Identify which cell holds the provided text, then report its [X, Y] central coordinate. 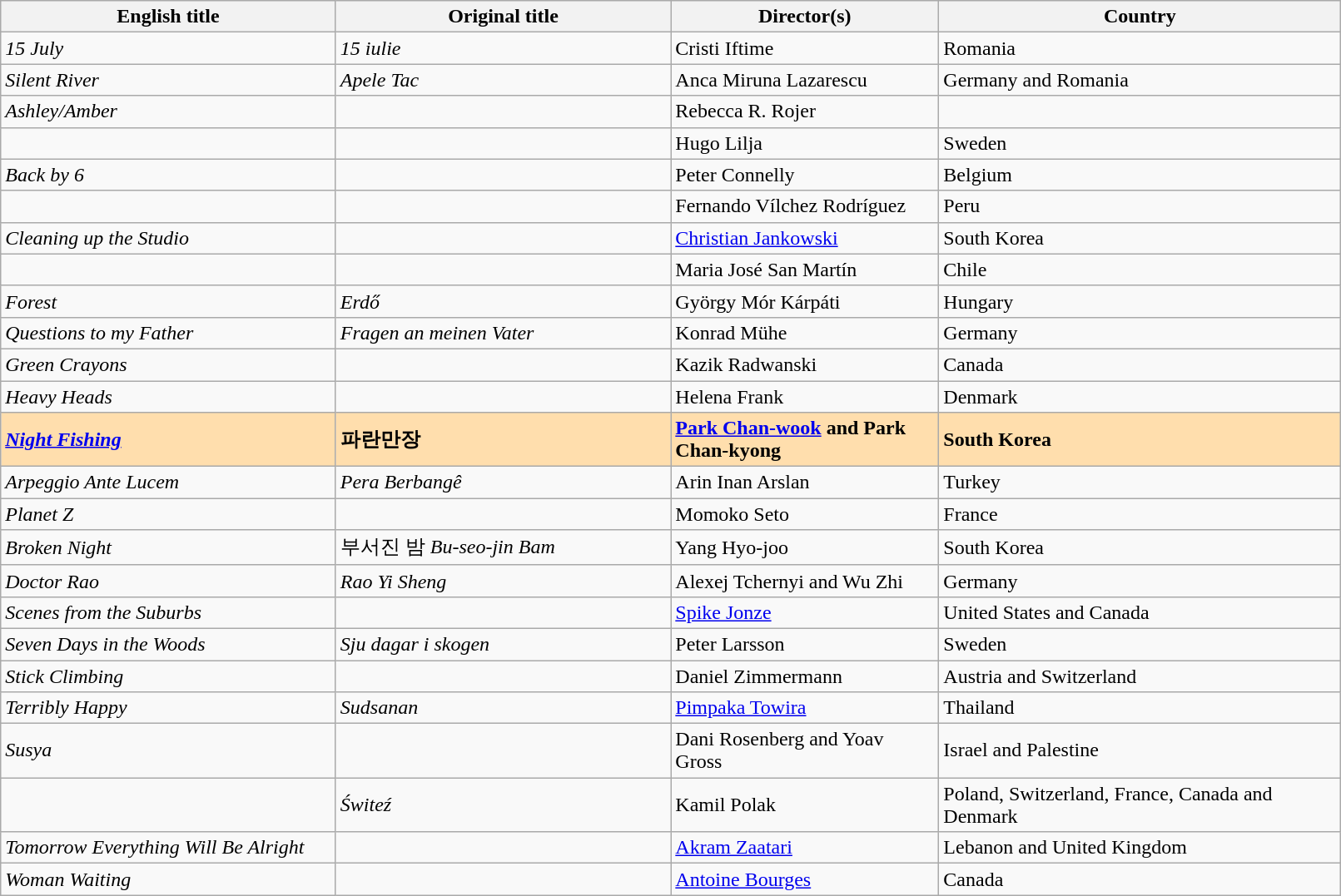
Arpeggio Ante Lucem [168, 483]
Questions to my Father [168, 333]
Anca Miruna Lazarescu [805, 80]
Stick Climbing [168, 676]
Scenes from the Suburbs [168, 612]
Rao Yi Sheng [503, 581]
Maria José San Martín [805, 270]
Seven Days in the Woods [168, 644]
Broken Night [168, 547]
Pimpaka Towira [805, 708]
Spike Jonze [805, 612]
부서진 밤 Bu-seo-jin Bam [503, 547]
Hungary [1140, 301]
Dani Rosenberg and Yoav Gross [805, 750]
Green Crayons [168, 364]
Terribly Happy [168, 708]
Denmark [1140, 397]
Rebecca R. Rojer [805, 111]
Chile [1140, 270]
Fernando Vílchez Rodríguez [805, 206]
Fragen an meinen Vater [503, 333]
György Mór Kárpáti [805, 301]
Helena Frank [805, 397]
Turkey [1140, 483]
Hugo Lilja [805, 143]
Daniel Zimmermann [805, 676]
Momoko Seto [805, 514]
Erdő [503, 301]
Park Chan-wook and Park Chan-kyong [805, 439]
Planet Z [168, 514]
Heavy Heads [168, 397]
Peter Connelly [805, 175]
Night Fishing [168, 439]
15 iulie [503, 48]
Peru [1140, 206]
France [1140, 514]
Alexej Tchernyi and Wu Zhi [805, 581]
Susya [168, 750]
Tomorrow Everything Will Be Alright [168, 848]
Ashley/Amber [168, 111]
Forest [168, 301]
Lebanon and United Kingdom [1140, 848]
Germany and Romania [1140, 80]
Cleaning up the Studio [168, 238]
Kamil Polak [805, 805]
Świteź [503, 805]
Director(s) [805, 17]
Akram Zaatari [805, 848]
Israel and Palestine [1140, 750]
Woman Waiting [168, 879]
Poland, Switzerland, France, Canada and Denmark [1140, 805]
Country [1140, 17]
Pera Berbangê [503, 483]
Romania [1140, 48]
Peter Larsson [805, 644]
Sju dagar i skogen [503, 644]
Back by 6 [168, 175]
Antoine Bourges [805, 879]
Christian Jankowski [805, 238]
Arin Inan Arslan [805, 483]
Cristi Iftime [805, 48]
Doctor Rao [168, 581]
파란만장 [503, 439]
15 July [168, 48]
Yang Hyo-joo [805, 547]
English title [168, 17]
Thailand [1140, 708]
Belgium [1140, 175]
Austria and Switzerland [1140, 676]
Sudsanan [503, 708]
United States and Canada [1140, 612]
Apele Tac [503, 80]
Silent River [168, 80]
Konrad Mühe [805, 333]
Original title [503, 17]
Kazik Radwanski [805, 364]
